Extract the (x, y) coordinate from the center of the cell holding the provided text.  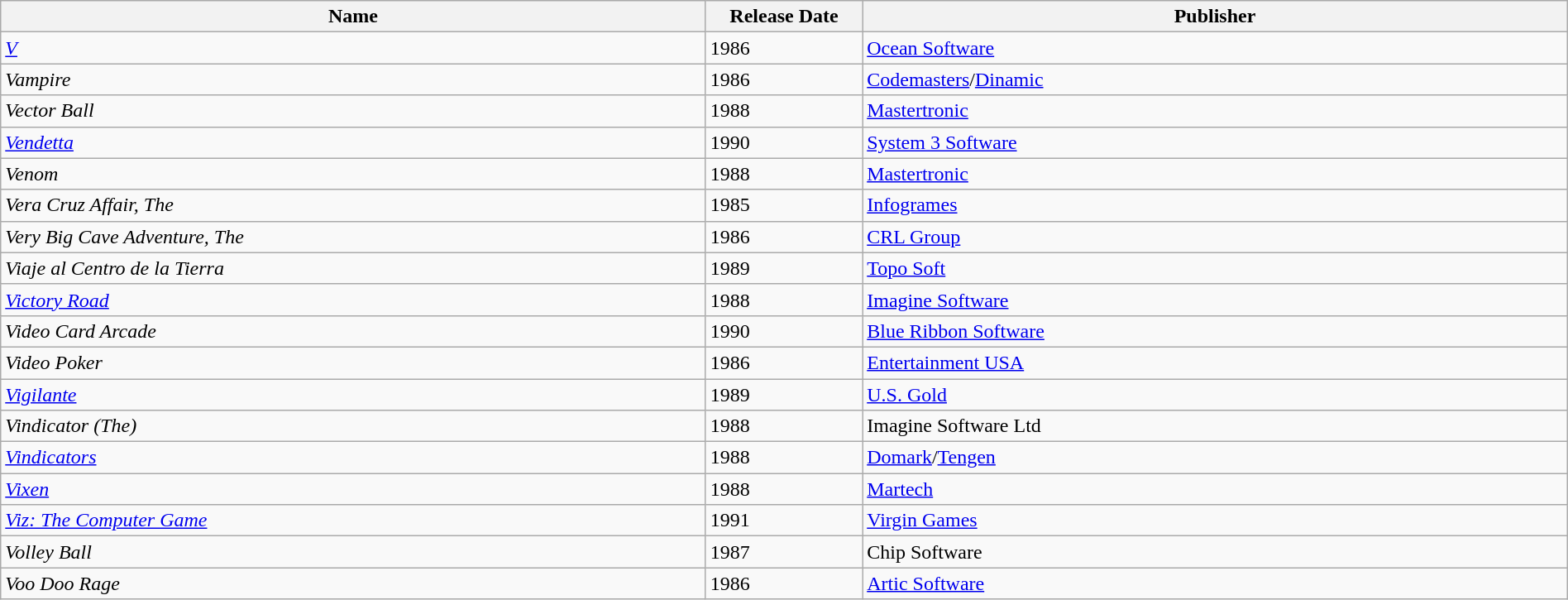
Video Poker (354, 362)
Codemasters/Dinamic (1216, 79)
Voo Doo Rage (354, 583)
Entertainment USA (1216, 362)
Publisher (1216, 17)
Martech (1216, 489)
CRL Group (1216, 237)
Vera Cruz Affair, The (354, 205)
Very Big Cave Adventure, The (354, 237)
Name (354, 17)
Vixen (354, 489)
Imagine Software (1216, 300)
Vampire (354, 79)
U.S. Gold (1216, 395)
Vindicators (354, 458)
Chip Software (1216, 552)
Artic Software (1216, 583)
Victory Road (354, 300)
Vendetta (354, 142)
Ocean Software (1216, 48)
Volley Ball (354, 552)
Blue Ribbon Software (1216, 331)
Virgin Games (1216, 521)
Vector Ball (354, 111)
Venom (354, 174)
1991 (784, 521)
Topo Soft (1216, 268)
Domark/Tengen (1216, 458)
Vigilante (354, 395)
Vindicator (The) (354, 426)
Viz: The Computer Game (354, 521)
Viaje al Centro de la Tierra (354, 268)
Imagine Software Ltd (1216, 426)
1987 (784, 552)
Release Date (784, 17)
Video Card Arcade (354, 331)
1985 (784, 205)
Infogrames (1216, 205)
System 3 Software (1216, 142)
V (354, 48)
